Capture the cell that displays the provided text and extract its (X, Y) central coordinate. 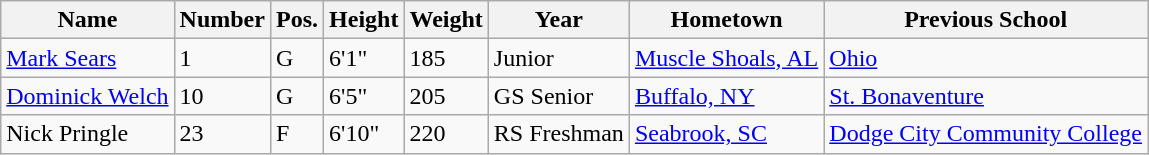
10 (222, 96)
GS Senior (558, 96)
Ohio (986, 58)
St. Bonaventure (986, 96)
Number (222, 20)
Dominick Welch (88, 96)
Mark Sears (88, 58)
Weight (446, 20)
220 (446, 134)
Hometown (726, 20)
Height (364, 20)
Junior (558, 58)
Muscle Shoals, AL (726, 58)
Dodge City Community College (986, 134)
Nick Pringle (88, 134)
F (296, 134)
6'10" (364, 134)
RS Freshman (558, 134)
6'5" (364, 96)
23 (222, 134)
185 (446, 58)
Pos. (296, 20)
Name (88, 20)
Seabrook, SC (726, 134)
Year (558, 20)
205 (446, 96)
1 (222, 58)
Buffalo, NY (726, 96)
6'1" (364, 58)
Previous School (986, 20)
